Identify which cell holds the provided text, then report its (x, y) central coordinate. 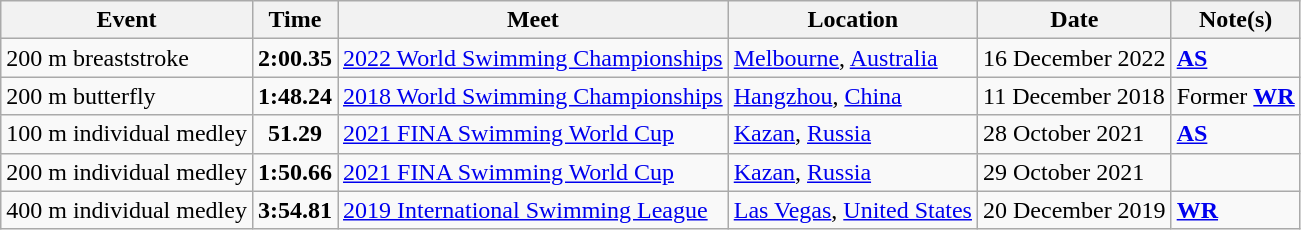
400 m individual medley (127, 210)
2019 International Swimming League (534, 210)
200 m individual medley (127, 172)
20 December 2019 (1074, 210)
200 m butterfly (127, 96)
200 m breaststroke (127, 58)
11 December 2018 (1074, 96)
16 December 2022 (1074, 58)
Note(s) (1236, 20)
WR (1236, 210)
1:48.24 (294, 96)
51.29 (294, 134)
28 October 2021 (1074, 134)
Location (852, 20)
2018 World Swimming Championships (534, 96)
2:00.35 (294, 58)
Former WR (1236, 96)
Las Vegas, United States (852, 210)
29 October 2021 (1074, 172)
100 m individual medley (127, 134)
Melbourne, Australia (852, 58)
Time (294, 20)
Hangzhou, China (852, 96)
Event (127, 20)
3:54.81 (294, 210)
2022 World Swimming Championships (534, 58)
Date (1074, 20)
1:50.66 (294, 172)
Meet (534, 20)
